Extract the [X, Y] coordinate from the center of the cell holding the provided text.  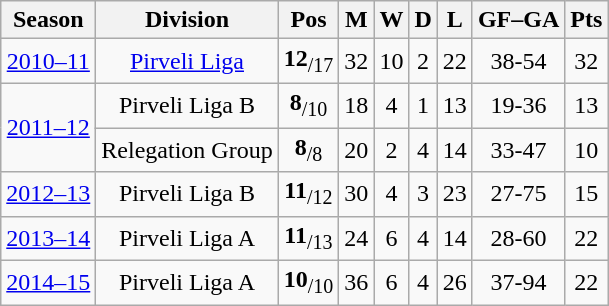
10/10 [308, 283]
11/12 [308, 194]
W [392, 20]
Pirveli Liga [187, 61]
38-54 [518, 61]
Relegation Group [187, 150]
2010–11 [48, 61]
Division [187, 20]
M [356, 20]
19-36 [518, 105]
11/13 [308, 238]
GF–GA [518, 20]
8/10 [308, 105]
36 [356, 283]
20 [356, 150]
8/8 [308, 150]
2014–15 [48, 283]
26 [454, 283]
2013–14 [48, 238]
12/17 [308, 61]
Season [48, 20]
3 [423, 194]
23 [454, 194]
28-60 [518, 238]
Pts [586, 20]
24 [356, 238]
1 [423, 105]
Pos [308, 20]
15 [586, 194]
L [454, 20]
37-94 [518, 283]
D [423, 20]
18 [356, 105]
2011–12 [48, 128]
2012–13 [48, 194]
27-75 [518, 194]
33-47 [518, 150]
30 [356, 194]
